From the cell containing the given text, extract its center point as (x, y) coordinate. 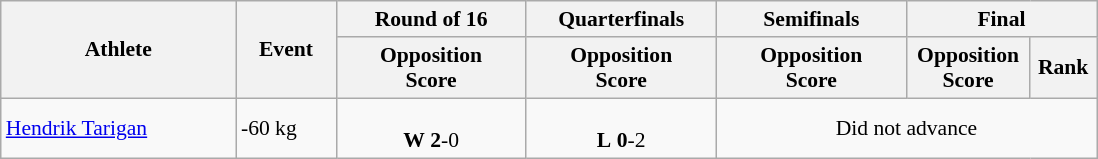
Hendrik Tarigan (118, 128)
Did not advance (906, 128)
Athlete (118, 50)
L 0-2 (621, 128)
Quarterfinals (621, 19)
-60 kg (286, 128)
Semifinals (811, 19)
Event (286, 50)
Final (1001, 19)
Round of 16 (431, 19)
W 2-0 (431, 128)
Rank (1064, 68)
